Extract the [X, Y] coordinate from the center of the cell holding the provided text.  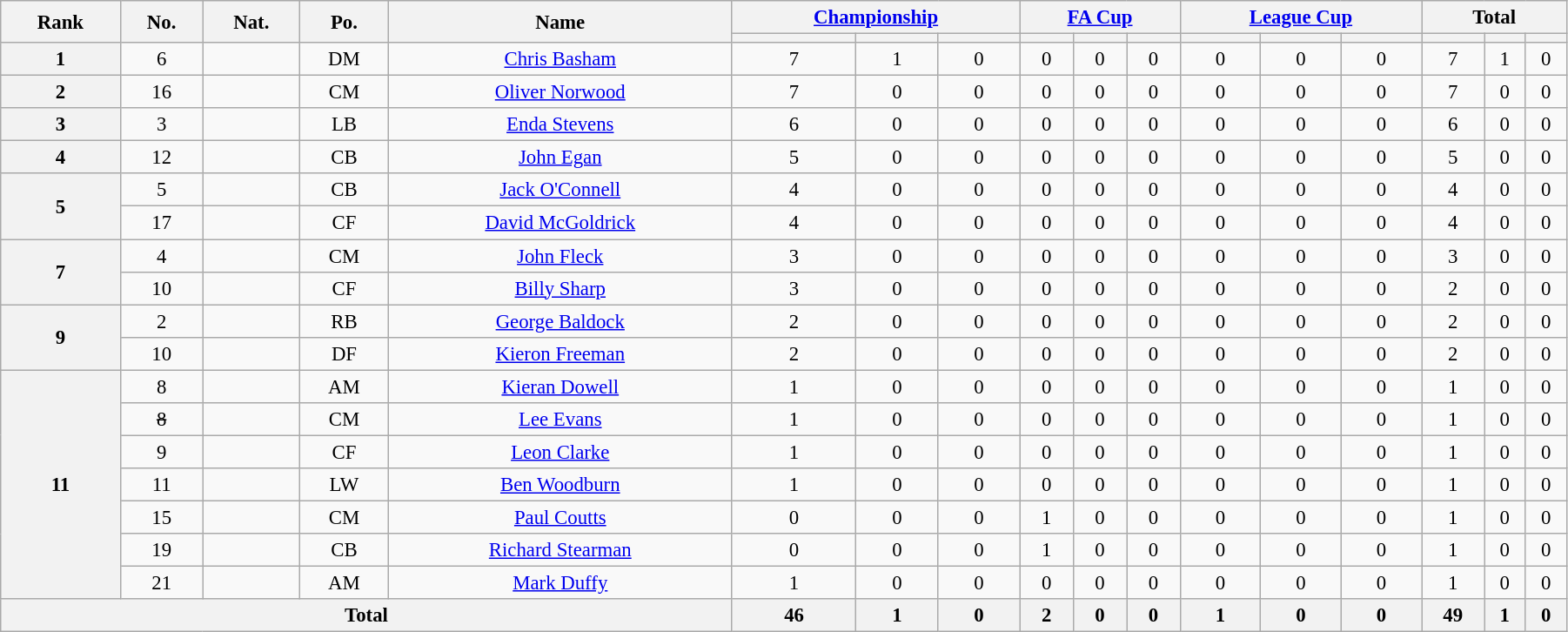
No. [162, 22]
Kieran Dowell [560, 387]
Name [560, 22]
Nat. [251, 22]
Paul Coutts [560, 517]
LW [345, 485]
Lee Evans [560, 420]
19 [162, 550]
DM [345, 59]
Chris Basham [560, 59]
LB [345, 124]
Kieron Freeman [560, 353]
46 [794, 615]
George Baldock [560, 321]
Richard Stearman [560, 550]
RB [345, 321]
Po. [345, 22]
21 [162, 583]
Mark Duffy [560, 583]
John Egan [560, 158]
Ben Woodburn [560, 485]
Enda Stevens [560, 124]
49 [1453, 615]
16 [162, 92]
FA Cup [1100, 17]
League Cup [1301, 17]
John Fleck [560, 256]
17 [162, 223]
Jack O'Connell [560, 191]
Championship [875, 17]
Leon Clarke [560, 452]
Rank [61, 22]
Billy Sharp [560, 288]
David McGoldrick [560, 223]
DF [345, 353]
15 [162, 517]
12 [162, 158]
Oliver Norwood [560, 92]
